From the cell containing the given text, extract its center point as (X, Y) coordinate. 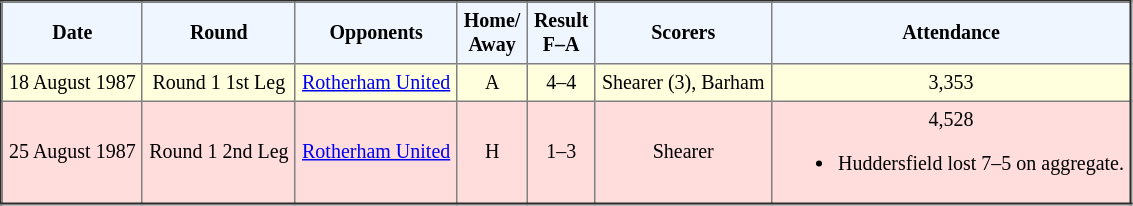
Round 1 2nd Leg (218, 152)
Shearer (683, 152)
4–4 (561, 83)
Date (72, 33)
1–3 (561, 152)
Home/Away (492, 33)
4,528Huddersfield lost 7–5 on aggregate. (951, 152)
ResultF–A (561, 33)
Attendance (951, 33)
Shearer (3), Barham (683, 83)
A (492, 83)
Round 1 1st Leg (218, 83)
18 August 1987 (72, 83)
Opponents (376, 33)
H (492, 152)
Scorers (683, 33)
25 August 1987 (72, 152)
Round (218, 33)
3,353 (951, 83)
